Output the [X, Y] coordinate of the center of the cell containing the given text.  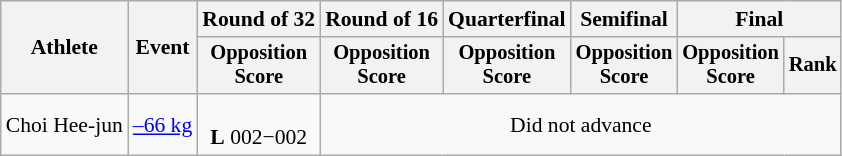
Choi Hee-jun [64, 124]
Final [759, 19]
–66 kg [162, 124]
Round of 16 [382, 19]
Did not advance [580, 124]
L 002−002 [258, 124]
Round of 32 [258, 19]
Event [162, 48]
Semifinal [624, 19]
Athlete [64, 48]
Quarterfinal [507, 19]
Rank [813, 66]
